Capture the cell that displays the provided text and extract its [x, y] central coordinate. 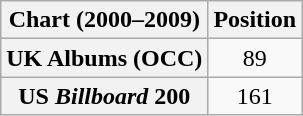
US Billboard 200 [104, 96]
Position [255, 20]
89 [255, 58]
161 [255, 96]
Chart (2000–2009) [104, 20]
UK Albums (OCC) [104, 58]
